Extract the [x, y] coordinate from the center of the cell holding the provided text.  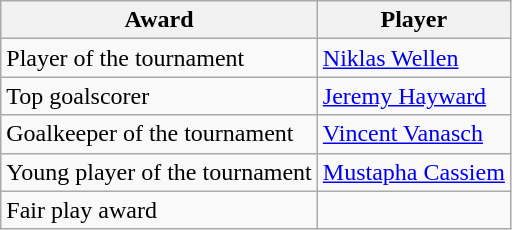
Niklas Wellen [414, 58]
Award [160, 20]
Vincent Vanasch [414, 134]
Player [414, 20]
Mustapha Cassiem [414, 172]
Top goalscorer [160, 96]
Fair play award [160, 210]
Jeremy Hayward [414, 96]
Goalkeeper of the tournament [160, 134]
Young player of the tournament [160, 172]
Player of the tournament [160, 58]
